Find where the given text appears and provide that cell's center as (x, y) coordinate. 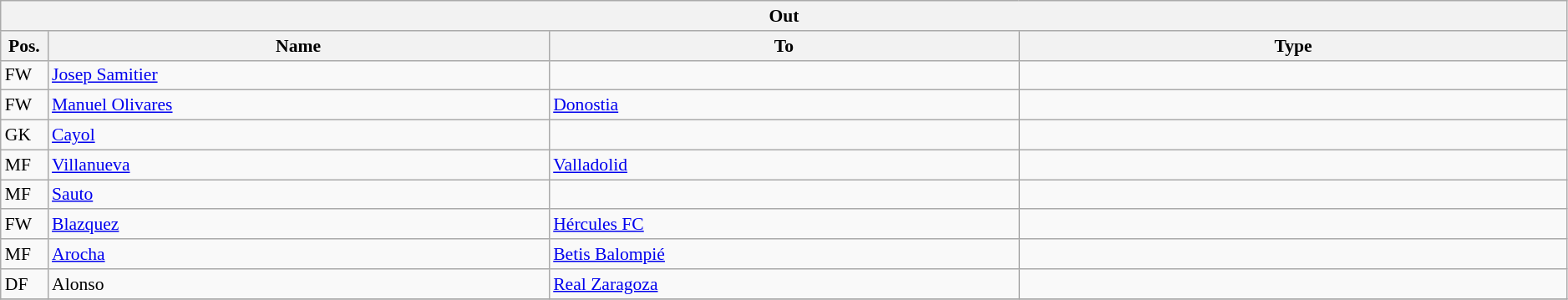
Josep Samitier (298, 75)
Alonso (298, 284)
Sauto (298, 195)
Cayol (298, 135)
Manuel Olivares (298, 105)
DF (24, 284)
Betis Balompié (784, 254)
Pos. (24, 46)
Hércules FC (784, 225)
Valladolid (784, 165)
Real Zaragoza (784, 284)
Villanueva (298, 165)
GK (24, 135)
Blazquez (298, 225)
Type (1293, 46)
To (784, 46)
Name (298, 46)
Out (784, 16)
Arocha (298, 254)
Donostia (784, 105)
